Capture the cell that displays the provided text and extract its (X, Y) central coordinate. 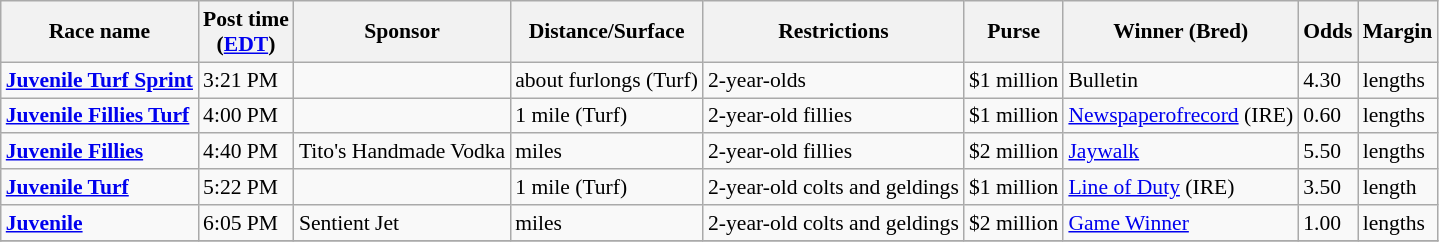
Juvenile Fillies Turf (100, 116)
Sponsor (402, 32)
length (1398, 187)
Juvenile (100, 223)
Race name (100, 32)
3:21 PM (246, 80)
Odds (1328, 32)
Purse (1014, 32)
Sentient Jet (402, 223)
Juvenile Fillies (100, 152)
Line of Duty (IRE) (1180, 187)
0.60 (1328, 116)
Bulletin (1180, 80)
Newspaperofrecord (IRE) (1180, 116)
4:40 PM (246, 152)
4:00 PM (246, 116)
Tito's Handmade Vodka (402, 152)
5:22 PM (246, 187)
Jaywalk (1180, 152)
Game Winner (1180, 223)
Restrictions (834, 32)
Post time (EDT) (246, 32)
Juvenile Turf Sprint (100, 80)
1.00 (1328, 223)
Distance/Surface (606, 32)
2-year-olds (834, 80)
3.50 (1328, 187)
6:05 PM (246, 223)
Juvenile Turf (100, 187)
4.30 (1328, 80)
5.50 (1328, 152)
Winner (Bred) (1180, 32)
about furlongs (Turf) (606, 80)
Margin (1398, 32)
